Capture the cell that displays the provided text and extract its (X, Y) central coordinate. 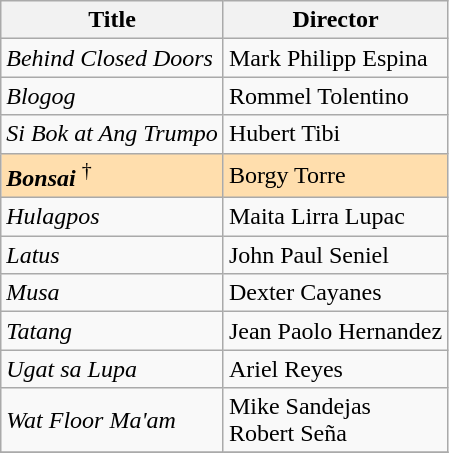
Title (112, 20)
Blogog (112, 96)
Musa (112, 293)
Behind Closed Doors (112, 58)
Hulagpos (112, 217)
Mark Philipp Espina (335, 58)
Rommel Tolentino (335, 96)
Ugat sa Lupa (112, 369)
Latus (112, 255)
Wat Floor Ma'am (112, 420)
Bonsai † (112, 176)
Si Bok at Ang Trumpo (112, 134)
Hubert Tibi (335, 134)
John Paul Seniel (335, 255)
Borgy Torre (335, 176)
Mike SandejasRobert Seña (335, 420)
Dexter Cayanes (335, 293)
Ariel Reyes (335, 369)
Maita Lirra Lupac (335, 217)
Jean Paolo Hernandez (335, 331)
Director (335, 20)
Tatang (112, 331)
